Detect which cell encompasses the target text, then output its [x, y] center coordinate. 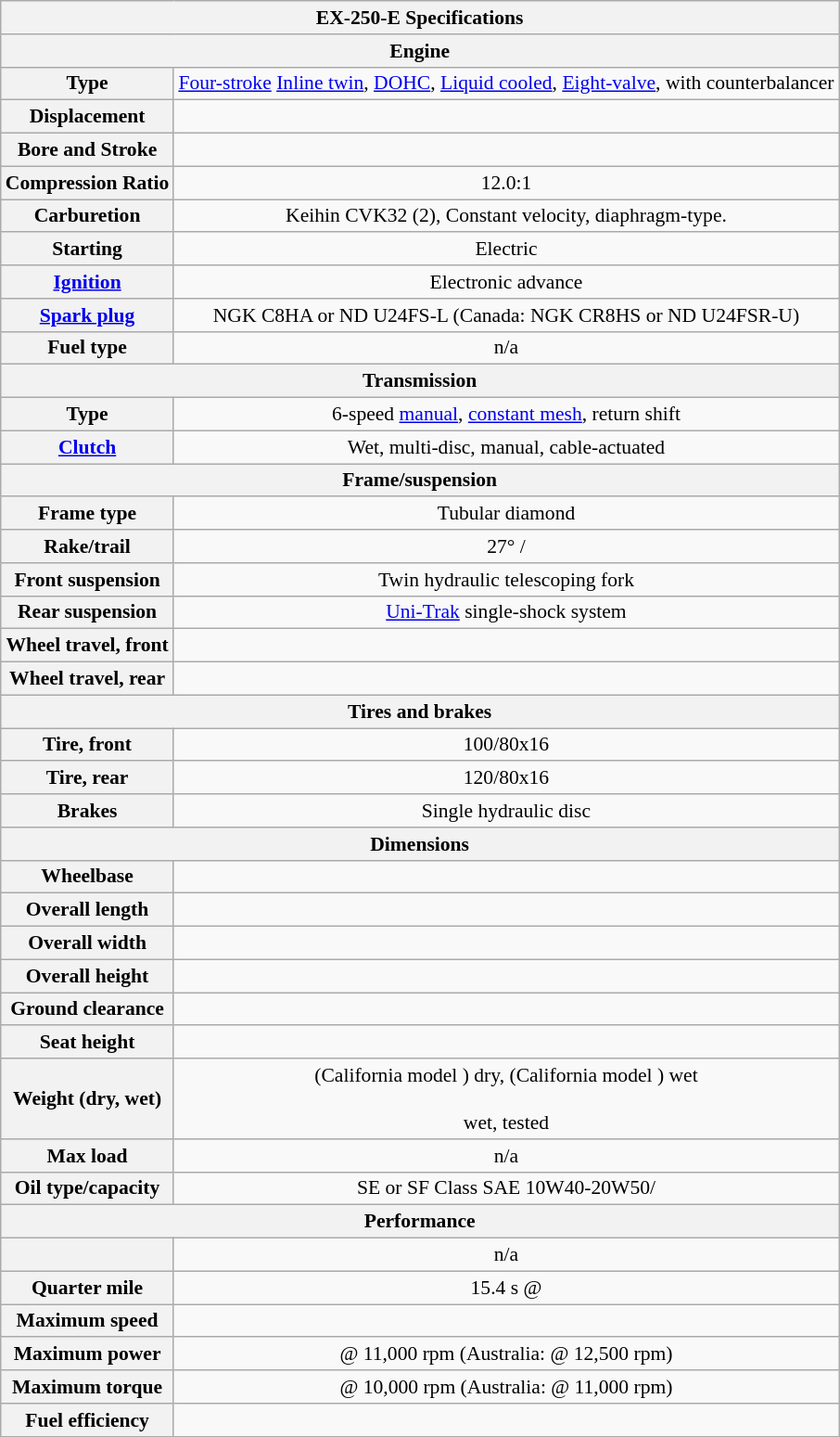
Overall width [87, 943]
Rear suspension [87, 612]
Rake/trail [87, 546]
Wheelbase [87, 877]
Ignition [87, 282]
Wheel travel, front [87, 646]
Front suspension [87, 580]
EX-250-E Specifications [420, 18]
Spark plug [87, 315]
Four-stroke Inline twin, DOHC, Liquid cooled, Eight-valve, with counterbalancer [506, 83]
Maximum speed [87, 1321]
Transmission [420, 381]
Fuel type [87, 348]
Tubular diamond [506, 514]
15.4 s @ [506, 1288]
100/80x16 [506, 745]
Clutch [87, 447]
Starting [87, 250]
Wheel travel, rear [87, 679]
SE or SF Class SAE 10W40-20W50/ [506, 1188]
Displacement [87, 117]
Frame/suspension [420, 481]
Frame type [87, 514]
Seat height [87, 1043]
Tire, rear [87, 778]
Uni-Trak single-shock system [506, 612]
Tires and brakes [420, 712]
Maximum power [87, 1354]
Performance [420, 1222]
Brakes [87, 811]
Tire, front [87, 745]
Maximum torque [87, 1387]
(California model ) dry, (California model ) wet wet, tested [506, 1098]
Twin hydraulic telescoping fork [506, 580]
Wet, multi-disc, manual, cable-actuated [506, 447]
Overall height [87, 976]
Dimensions [420, 844]
Carburetion [87, 216]
Fuel efficiency [87, 1420]
Electronic advance [506, 282]
NGK C8HA or ND U24FS-L (Canada: NGK CR8HS or ND U24FSR-U) [506, 315]
Compression Ratio [87, 183]
27° / [506, 546]
@ 11,000 rpm (Australia: @ 12,500 rpm) [506, 1354]
12.0:1 [506, 183]
Weight (dry, wet) [87, 1098]
Single hydraulic disc [506, 811]
120/80x16 [506, 778]
6-speed manual, constant mesh, return shift [506, 415]
@ 10,000 rpm (Australia: @ 11,000 rpm) [506, 1387]
Max load [87, 1156]
Bore and Stroke [87, 150]
Quarter mile [87, 1288]
Keihin CVK32 (2), Constant velocity, diaphragm-type. [506, 216]
Electric [506, 250]
Ground clearance [87, 1009]
Overall length [87, 910]
Oil type/capacity [87, 1188]
Engine [420, 51]
